Return (X, Y) of the center of cell containing provided text 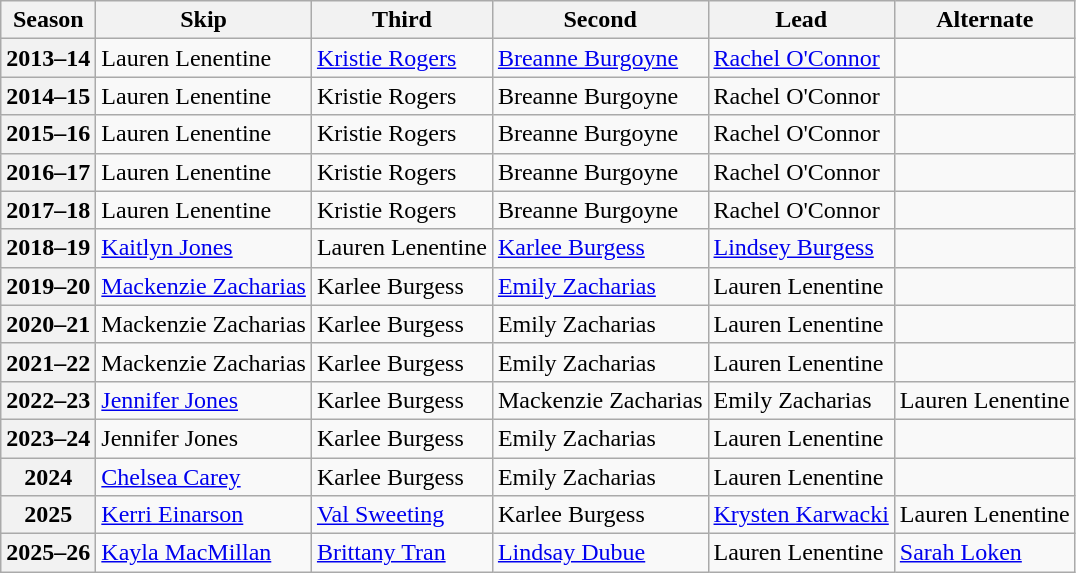
Third (402, 20)
2022–23 (48, 400)
2021–22 (48, 362)
Kayla MacMillan (204, 553)
2025 (48, 515)
Skip (204, 20)
2019–20 (48, 286)
2025–26 (48, 553)
Val Sweeting (402, 515)
Second (600, 20)
2023–24 (48, 438)
2015–16 (48, 134)
2013–14 (48, 58)
Season (48, 20)
2020–21 (48, 324)
Kerri Einarson (204, 515)
2018–19 (48, 248)
2024 (48, 477)
Chelsea Carey (204, 477)
Lindsay Dubue (600, 553)
Kaitlyn Jones (204, 248)
2017–18 (48, 210)
Sarah Loken (984, 553)
Lindsey Burgess (801, 248)
Krysten Karwacki (801, 515)
2014–15 (48, 96)
Alternate (984, 20)
Lead (801, 20)
Brittany Tran (402, 553)
2016–17 (48, 172)
